Detect which cell encompasses the target text, then output its (X, Y) center coordinate. 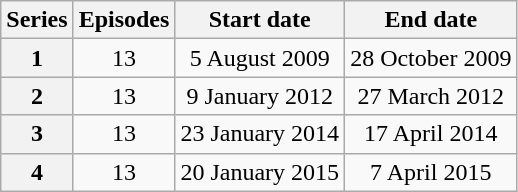
23 January 2014 (260, 134)
17 April 2014 (431, 134)
End date (431, 20)
3 (37, 134)
Episodes (124, 20)
7 April 2015 (431, 172)
4 (37, 172)
9 January 2012 (260, 96)
Start date (260, 20)
20 January 2015 (260, 172)
Series (37, 20)
2 (37, 96)
5 August 2009 (260, 58)
1 (37, 58)
27 March 2012 (431, 96)
28 October 2009 (431, 58)
